Return the [X, Y] coordinate for the center point of the cell that contains the specified text.  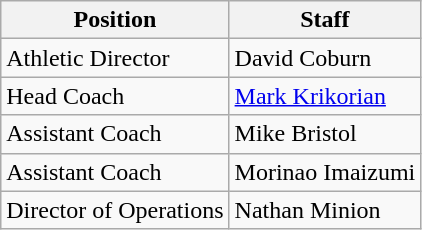
Mike Bristol [325, 134]
Staff [325, 20]
Director of Operations [115, 210]
Mark Krikorian [325, 96]
Position [115, 20]
Athletic Director [115, 58]
Head Coach [115, 96]
Morinao Imaizumi [325, 172]
David Coburn [325, 58]
Nathan Minion [325, 210]
